Find where the given text appears and provide that cell's center as (X, Y) coordinate. 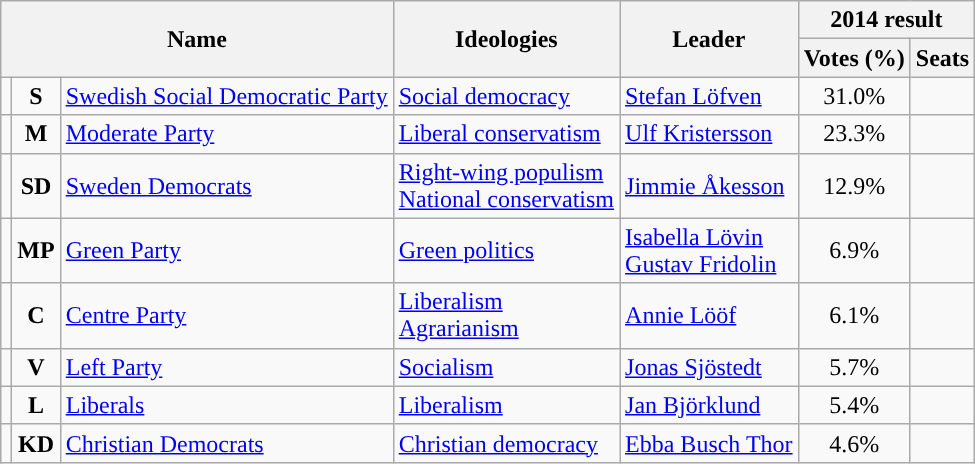
Ulf Kristersson (710, 134)
C (36, 316)
S (36, 96)
5.7% (854, 367)
Jan Björklund (710, 405)
Votes (%) (854, 58)
Annie Lööf (710, 316)
SD (36, 186)
Christian Democrats (226, 443)
MP (36, 250)
Moderate Party (226, 134)
Isabella LövinGustav Fridolin (710, 250)
Socialism (506, 367)
Christian democracy (506, 443)
Seats (942, 58)
Liberals (226, 405)
Social democracy (506, 96)
L (36, 405)
31.0% (854, 96)
2014 result (886, 20)
5.4% (854, 405)
Jonas Sjöstedt (710, 367)
Centre Party (226, 316)
Liberalism (506, 405)
Leader (710, 39)
Left Party (226, 367)
Name (197, 39)
6.1% (854, 316)
V (36, 367)
Liberal conservatism (506, 134)
M (36, 134)
Right-wing populismNational conservatism (506, 186)
Ebba Busch Thor (710, 443)
Stefan Löfven (710, 96)
Swedish Social Democratic Party (226, 96)
12.9% (854, 186)
Green Party (226, 250)
4.6% (854, 443)
Jimmie Åkesson (710, 186)
23.3% (854, 134)
Ideologies (506, 39)
Green politics (506, 250)
6.9% (854, 250)
KD (36, 443)
LiberalismAgrarianism (506, 316)
Sweden Democrats (226, 186)
